Determine the (X, Y) coordinate at the center of the cell enclosing the given text.  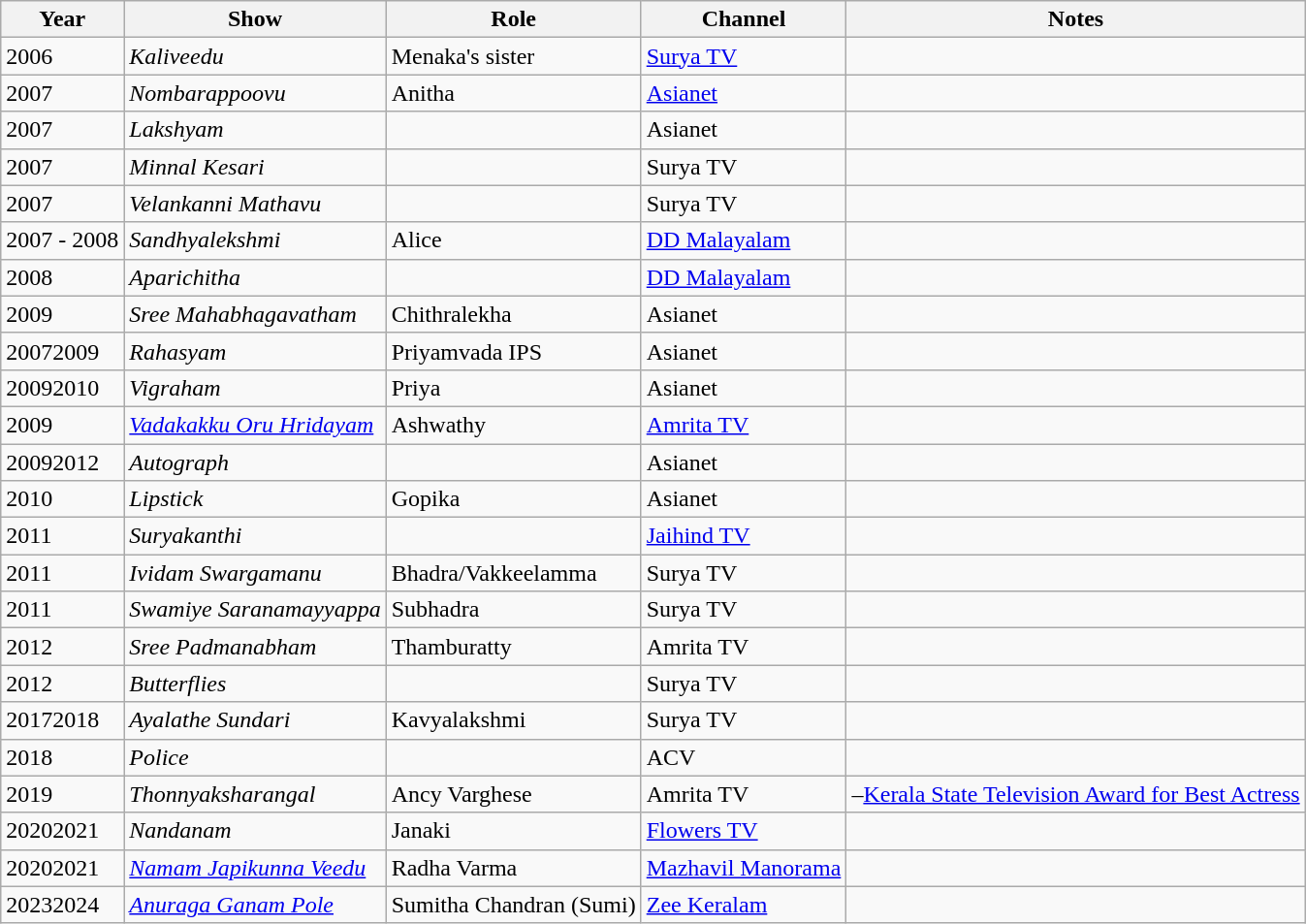
Vadakakku Oru Hridayam (255, 425)
Kavyalakshmi (514, 720)
2019 (62, 794)
Alice (514, 240)
Lakshyam (255, 130)
Channel (744, 19)
Aparichitha (255, 277)
Sree Mahabhagavatham (255, 314)
20072009 (62, 351)
ACV (744, 757)
Butterflies (255, 684)
Radha Varma (514, 868)
2010 (62, 499)
Sumitha Chandran (Sumi) (514, 905)
Police (255, 757)
Flowers TV (744, 831)
20232024 (62, 905)
2007 - 2008 (62, 240)
Role (514, 19)
Show (255, 19)
20092010 (62, 388)
Autograph (255, 462)
Lipstick (255, 499)
Menaka's sister (514, 56)
2018 (62, 757)
20172018 (62, 720)
Sandhyalekshmi (255, 240)
Anuraga Ganam Pole (255, 905)
Nombarappoovu (255, 93)
Priyamvada IPS (514, 351)
Notes (1076, 19)
Janaki (514, 831)
Vigraham (255, 388)
Ashwathy (514, 425)
Nandanam (255, 831)
Anitha (514, 93)
Namam Japikunna Veedu (255, 868)
Gopika (514, 499)
Ayalathe Sundari (255, 720)
2008 (62, 277)
Mazhavil Manorama (744, 868)
Jaihind TV (744, 536)
Rahasyam (255, 351)
Thamburatty (514, 647)
2006 (62, 56)
Kaliveedu (255, 56)
Suryakanthi (255, 536)
Zee Keralam (744, 905)
Swamiye Saranamayyappa (255, 610)
Thonnyaksharangal (255, 794)
20092012 (62, 462)
Ividam Swargamanu (255, 573)
Minnal Kesari (255, 167)
Ancy Varghese (514, 794)
Bhadra/Vakkeelamma (514, 573)
Chithralekha (514, 314)
Subhadra (514, 610)
–Kerala State Television Award for Best Actress (1076, 794)
Sree Padmanabham (255, 647)
Priya (514, 388)
Velankanni Mathavu (255, 204)
Year (62, 19)
